Return [x, y] of the center of cell containing provided text 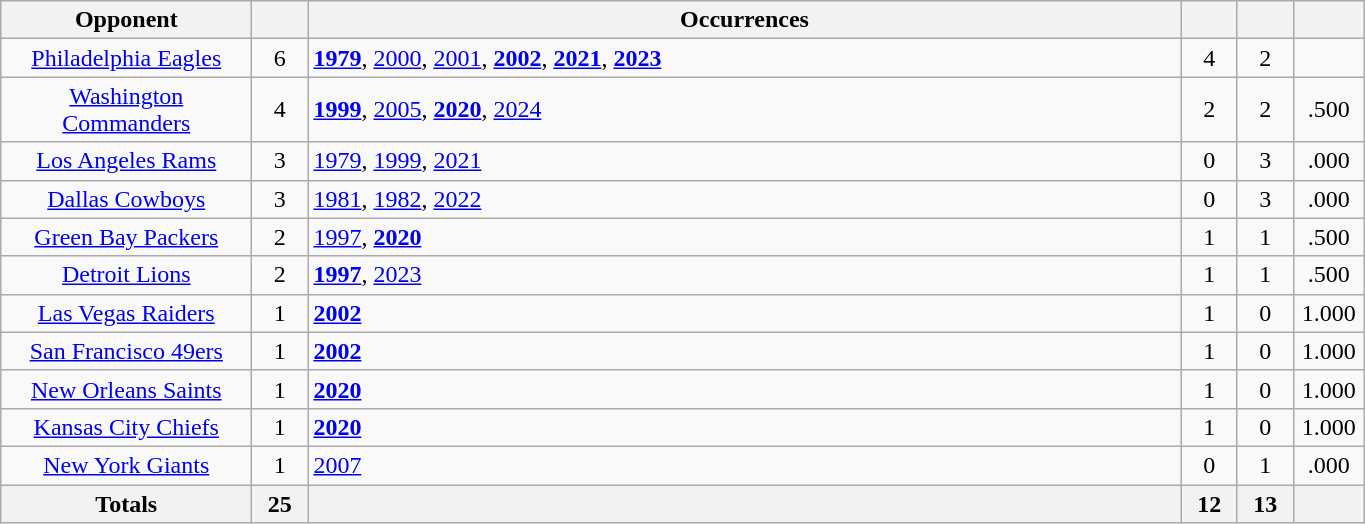
Dallas Cowboys [126, 199]
Green Bay Packers [126, 237]
Philadelphia Eagles [126, 58]
1999, 2005, 2020, 2024 [744, 110]
25 [280, 503]
Kansas City Chiefs [126, 427]
New Orleans Saints [126, 389]
Washington Commanders [126, 110]
New York Giants [126, 465]
Occurrences [744, 20]
1997, 2023 [744, 275]
Los Angeles Rams [126, 161]
Detroit Lions [126, 275]
Opponent [126, 20]
12 [1209, 503]
1997, 2020 [744, 237]
13 [1265, 503]
1981, 1982, 2022 [744, 199]
1979, 1999, 2021 [744, 161]
San Francisco 49ers [126, 351]
6 [280, 58]
1979, 2000, 2001, 2002, 2021, 2023 [744, 58]
2007 [744, 465]
Totals [126, 503]
Las Vegas Raiders [126, 313]
